Detect which cell encompasses the target text, then output its [x, y] center coordinate. 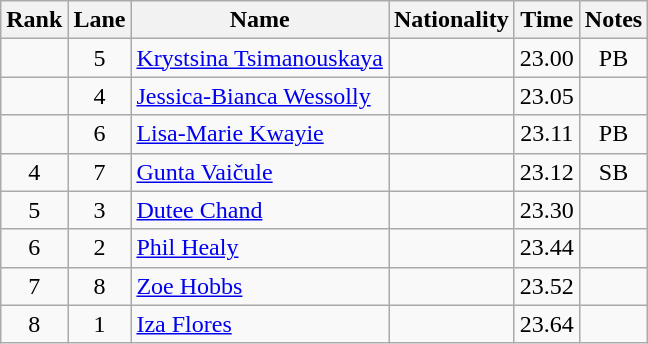
Zoe Hobbs [260, 286]
23.11 [546, 134]
Nationality [451, 20]
23.12 [546, 172]
Rank [34, 20]
23.05 [546, 96]
Phil Healy [260, 248]
Jessica-Bianca Wessolly [260, 96]
Name [260, 20]
Gunta Vaičule [260, 172]
23.52 [546, 286]
23.64 [546, 324]
Notes [613, 20]
3 [100, 210]
2 [100, 248]
1 [100, 324]
Iza Flores [260, 324]
23.00 [546, 58]
Lisa-Marie Kwayie [260, 134]
Lane [100, 20]
23.44 [546, 248]
Krystsina Tsimanouskaya [260, 58]
23.30 [546, 210]
SB [613, 172]
Time [546, 20]
Dutee Chand [260, 210]
